Identify which cell holds the provided text, then report its (X, Y) central coordinate. 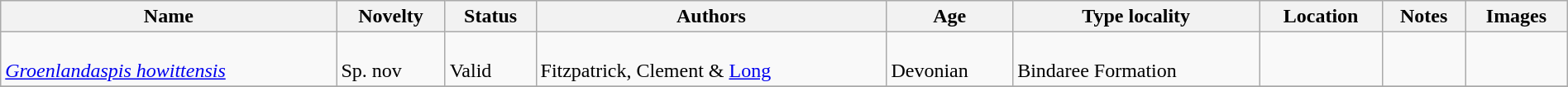
Name (169, 17)
Devonian (949, 60)
Status (490, 17)
Type locality (1136, 17)
Novelty (390, 17)
Age (949, 17)
Groenlandaspis howittensis (169, 60)
Fitzpatrick, Clement & Long (711, 60)
Images (1517, 17)
Location (1322, 17)
Valid (490, 60)
Authors (711, 17)
Notes (1424, 17)
Bindaree Formation (1136, 60)
Sp. nov (390, 60)
